For the text-containing cell, return its midpoint in [x, y] coordinate format. 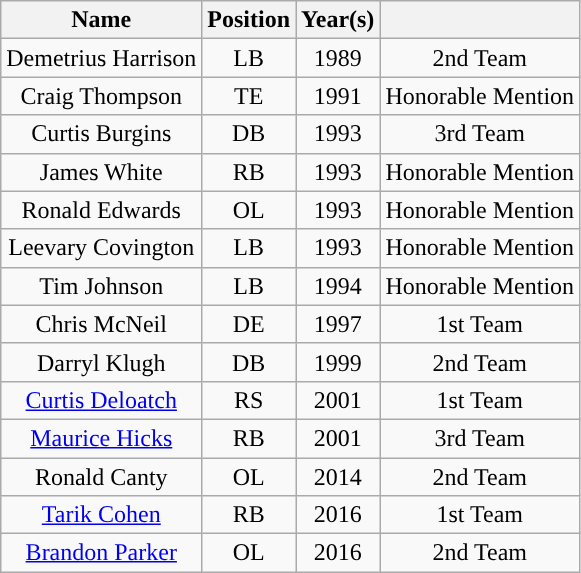
1991 [338, 96]
Ronald Edwards [102, 210]
Ronald Canty [102, 477]
Maurice Hicks [102, 438]
Tarik Cohen [102, 515]
Position [249, 20]
Name [102, 20]
DE [249, 324]
TE [249, 96]
Demetrius Harrison [102, 58]
RS [249, 400]
Brandon Parker [102, 553]
Year(s) [338, 20]
Curtis Deloatch [102, 400]
Craig Thompson [102, 96]
James White [102, 172]
1994 [338, 286]
Chris McNeil [102, 324]
2014 [338, 477]
1989 [338, 58]
Curtis Burgins [102, 134]
Tim Johnson [102, 286]
1999 [338, 362]
Darryl Klugh [102, 362]
Leevary Covington [102, 248]
1997 [338, 324]
